Output the [X, Y] coordinate of the center of the cell containing the given text.  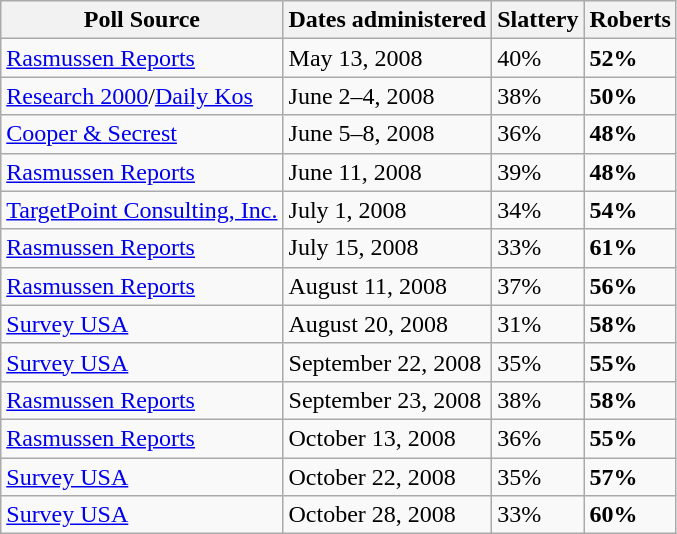
Dates administered [388, 20]
June 11, 2008 [388, 172]
October 22, 2008 [388, 477]
TargetPoint Consulting, Inc. [142, 210]
37% [538, 286]
October 28, 2008 [388, 515]
54% [630, 210]
July 15, 2008 [388, 248]
Roberts [630, 20]
56% [630, 286]
August 20, 2008 [388, 324]
Slattery [538, 20]
September 23, 2008 [388, 400]
July 1, 2008 [388, 210]
May 13, 2008 [388, 58]
31% [538, 324]
Cooper & Secrest [142, 134]
50% [630, 96]
34% [538, 210]
October 13, 2008 [388, 438]
52% [630, 58]
39% [538, 172]
June 5–8, 2008 [388, 134]
August 11, 2008 [388, 286]
61% [630, 248]
June 2–4, 2008 [388, 96]
September 22, 2008 [388, 362]
40% [538, 58]
Research 2000/Daily Kos [142, 96]
57% [630, 477]
60% [630, 515]
Poll Source [142, 20]
